Pinpoint the cell where the given text exists, returning its (X, Y) midpoint coordinate. 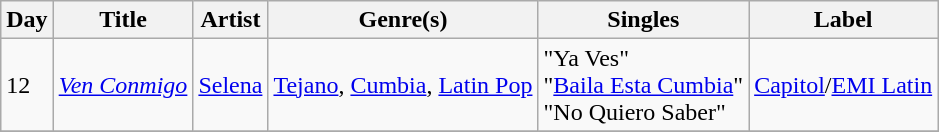
12 (27, 85)
Day (27, 20)
"Ya Ves""Baila Esta Cumbia""No Quiero Saber" (644, 85)
Selena (230, 85)
Genre(s) (403, 20)
Artist (230, 20)
Tejano, Cumbia, Latin Pop (403, 85)
Ven Conmigo (123, 85)
Title (123, 20)
Capitol/EMI Latin (844, 85)
Label (844, 20)
Singles (644, 20)
